Pinpoint the cell where the given text exists, returning its (x, y) midpoint coordinate. 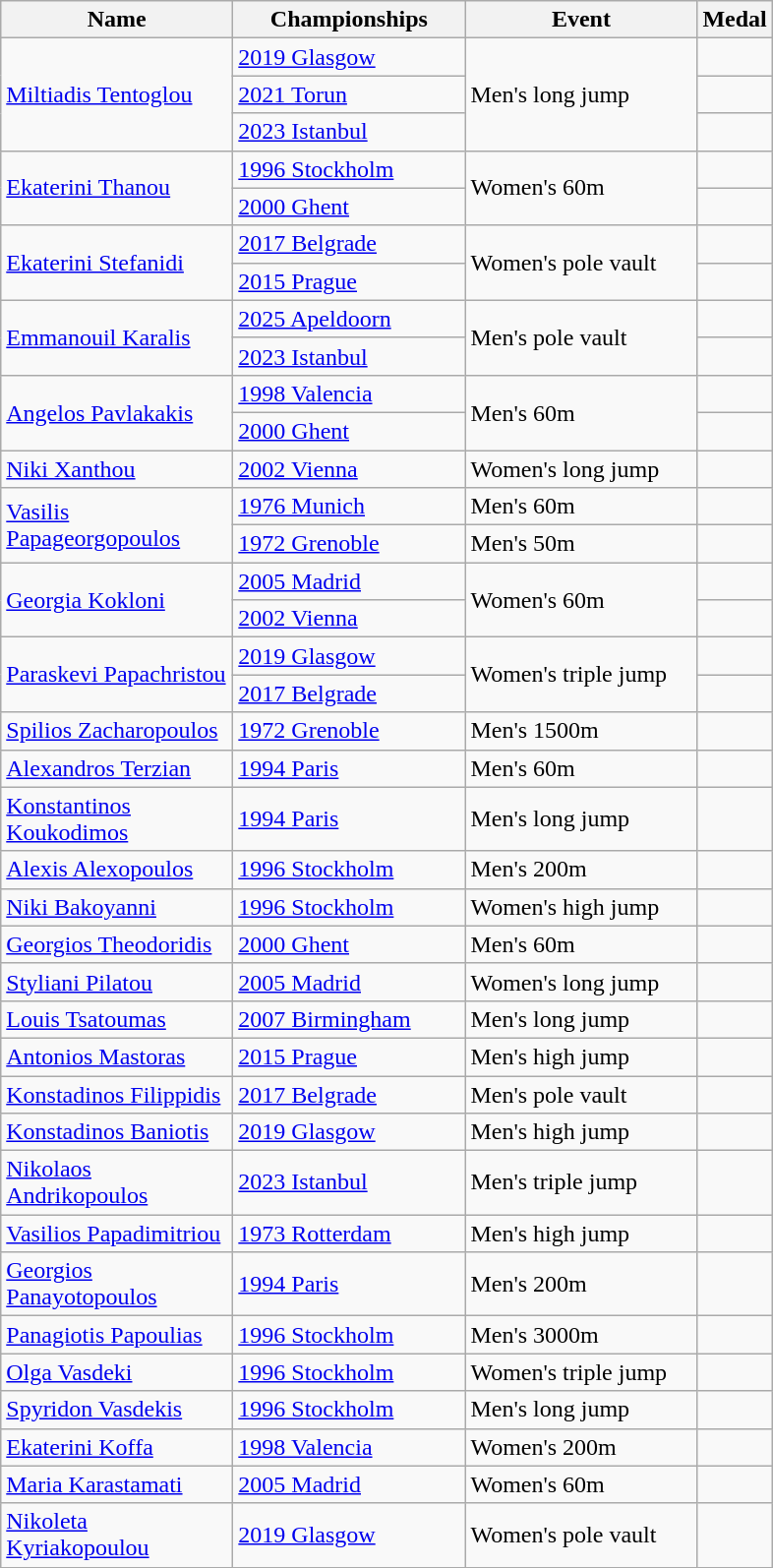
Styliani Pilatou (117, 982)
Nikoleta Kyriakopoulou (117, 1535)
Alexandros Terzian (117, 768)
Women's high jump (581, 907)
Vasilis Papageorgopoulos (117, 525)
Men's 3000m (581, 1335)
Niki Bakoyanni (117, 907)
Ekaterini Thanou (117, 188)
Angelos Pavlakakis (117, 412)
Georgios Theodoridis (117, 944)
Vasilios Papadimitriou (117, 1234)
Konstadinos Baniotis (117, 1132)
Name (117, 20)
Maria Karastamati (117, 1484)
Men's triple jump (581, 1182)
Spilios Zacharopoulos (117, 731)
Niki Xanthou (117, 469)
Miltiadis Tentoglou (117, 94)
Konstantinos Koukodimos (117, 818)
Spyridon Vasdekis (117, 1410)
Antonios Mastoras (117, 1056)
Olga Vasdeki (117, 1372)
Alexis Alexopoulos (117, 870)
2025 Apeldoorn (349, 319)
Georgios Panayotopoulos (117, 1285)
Men's 50m (581, 544)
Medal (735, 20)
Men's 1500m (581, 731)
1976 Munich (349, 507)
Ekaterini Stefanidi (117, 263)
Georgia Kokloni (117, 600)
2007 Birmingham (349, 1019)
Konstadinos Filippidis (117, 1095)
1973 Rotterdam (349, 1234)
Paraskevi Papachristou (117, 675)
Championships (349, 20)
Ekaterini Koffa (117, 1447)
Panagiotis Papoulias (117, 1335)
2021 Torun (349, 94)
Nikolaos Andrikopoulos (117, 1182)
Event (581, 20)
Louis Tsatoumas (117, 1019)
Women's 200m (581, 1447)
Emmanouil Karalis (117, 337)
